Extract the (x, y) coordinate from the center of the cell holding the provided text.  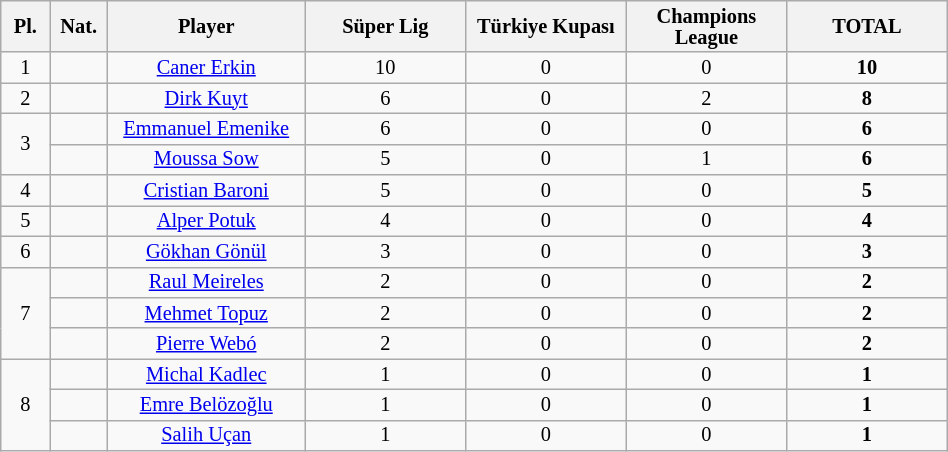
Pl. (26, 26)
Michal Kadlec (206, 374)
Salih Uçan (206, 436)
Pierre Webó (206, 344)
Süper Lig (386, 26)
Türkiye Kupası (546, 26)
Emmanuel Emenike (206, 128)
TOTAL (868, 26)
Gökhan Gönül (206, 252)
Mehmet Topuz (206, 312)
Champions League (706, 26)
Raul Meireles (206, 282)
7 (26, 313)
Moussa Sow (206, 160)
Cristian Baroni (206, 190)
Alper Potuk (206, 220)
Player (206, 26)
Nat. (79, 26)
Caner Erkin (206, 68)
Dirk Kuyt (206, 98)
Emre Belözoğlu (206, 404)
